Scan for the cell matching the given text and deliver its (x, y) coordinate at center. 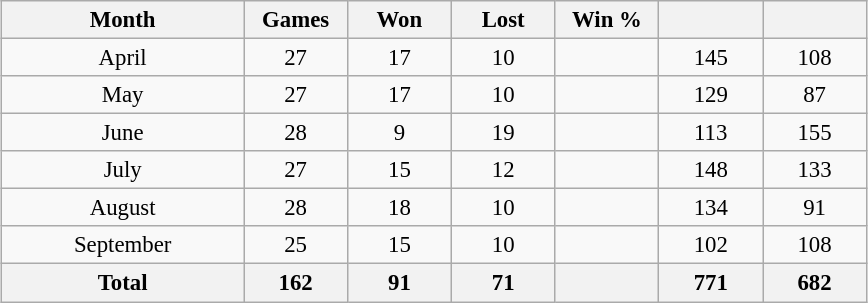
134 (711, 208)
162 (296, 283)
Month (123, 20)
102 (711, 245)
71 (503, 283)
August (123, 208)
145 (711, 58)
87 (815, 95)
25 (296, 245)
19 (503, 133)
113 (711, 133)
12 (503, 170)
May (123, 95)
148 (711, 170)
April (123, 58)
771 (711, 283)
133 (815, 170)
Total (123, 283)
Won (399, 20)
18 (399, 208)
129 (711, 95)
Lost (503, 20)
Games (296, 20)
Win % (607, 20)
July (123, 170)
9 (399, 133)
June (123, 133)
682 (815, 283)
September (123, 245)
155 (815, 133)
